Capture the cell that displays the provided text and extract its (x, y) central coordinate. 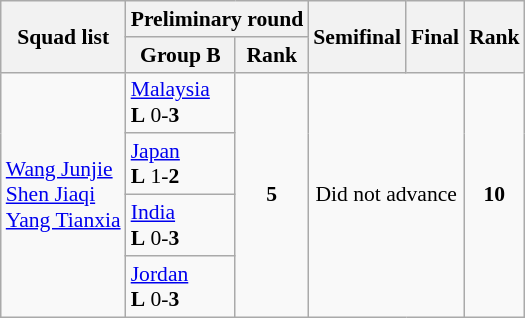
10 (494, 194)
MalaysiaL 0-3 (181, 102)
JapanL 1-2 (181, 164)
Squad list (64, 36)
Preliminary round (218, 19)
Group B (181, 55)
Did not advance (386, 194)
IndiaL 0-3 (181, 226)
Semifinal (357, 36)
5 (272, 194)
Final (435, 36)
JordanL 0-3 (181, 286)
Wang JunjieShen JiaqiYang Tianxia (64, 194)
